Return (x, y) of the center of cell containing provided text 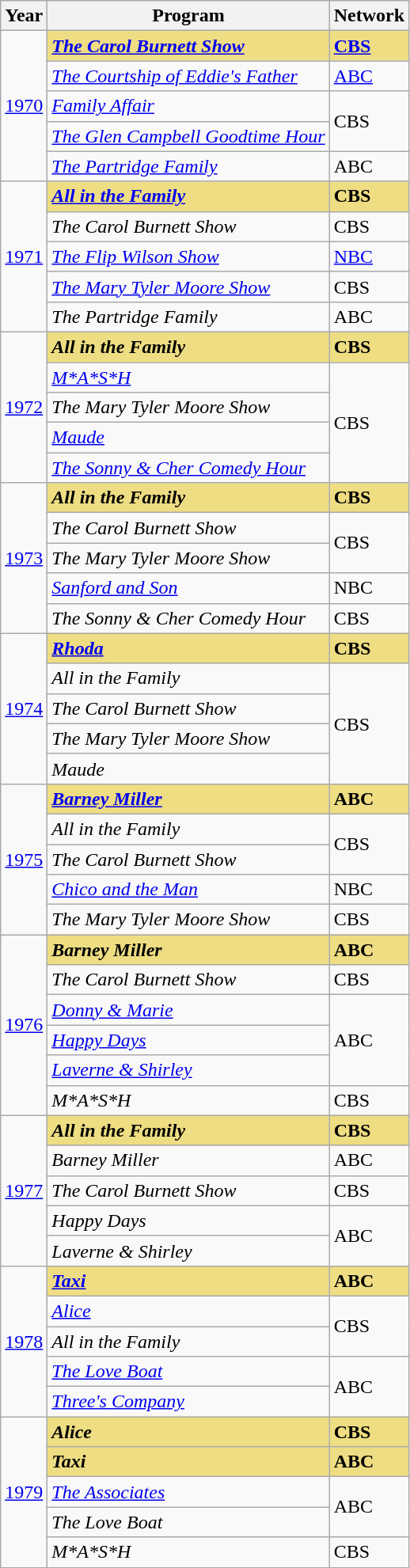
Year (24, 16)
Sanford and Son (188, 588)
The Flip Wilson Show (188, 256)
Three's Company (188, 1402)
1978 (24, 1341)
1976 (24, 1025)
1977 (24, 1190)
Program (188, 16)
1975 (24, 859)
Chico and the Man (188, 890)
Network (369, 16)
The Courtship of Eddie's Father (188, 76)
1979 (24, 1492)
1972 (24, 407)
Donny & Marie (188, 1010)
The Glen Campbell Goodtime Hour (188, 136)
The Associates (188, 1492)
1971 (24, 256)
1970 (24, 106)
Rhoda (188, 648)
Family Affair (188, 106)
1974 (24, 708)
1973 (24, 558)
